Identify which cell holds the provided text, then report its (x, y) central coordinate. 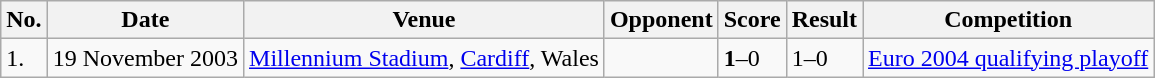
Venue (424, 20)
1. (24, 58)
19 November 2003 (145, 58)
Millennium Stadium, Cardiff, Wales (424, 58)
Euro 2004 qualifying playoff (1008, 58)
Competition (1008, 20)
No. (24, 20)
Result (824, 20)
Opponent (661, 20)
Score (752, 20)
Date (145, 20)
